Return the (x, y) coordinate for the center point of the cell that contains the specified text.  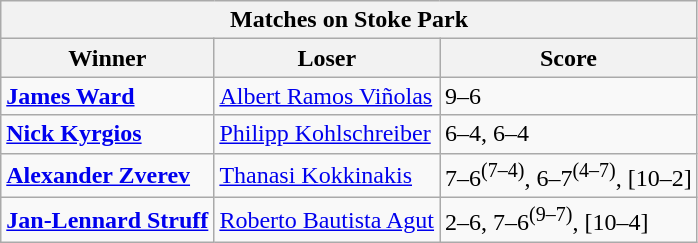
Winner (108, 58)
Loser (327, 58)
Albert Ramos Viñolas (327, 96)
Philipp Kohlschreiber (327, 134)
Nick Kyrgios (108, 134)
2–6, 7–6(9–7), [10–4] (569, 220)
6–4, 6–4 (569, 134)
James Ward (108, 96)
Matches on Stoke Park (349, 20)
Thanasi Kokkinakis (327, 176)
Roberto Bautista Agut (327, 220)
Jan-Lennard Struff (108, 220)
Alexander Zverev (108, 176)
9–6 (569, 96)
7–6(7–4), 6–7(4–7), [10–2] (569, 176)
Score (569, 58)
